Identify which cell holds the provided text, then report its [X, Y] central coordinate. 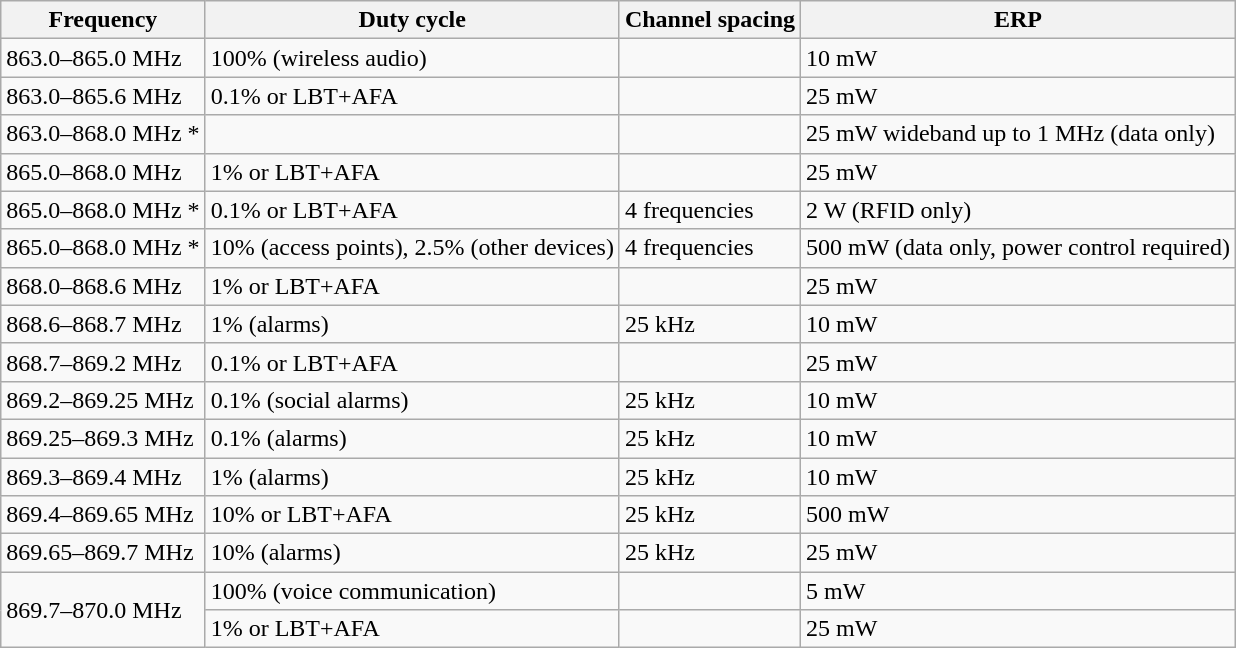
Duty cycle [412, 20]
869.65–869.7 MHz [103, 553]
500 mW (data only, power control required) [1018, 248]
869.4–869.65 MHz [103, 515]
2 W (RFID only) [1018, 210]
100% (wireless audio) [412, 58]
100% (voice communication) [412, 591]
0.1% (alarms) [412, 438]
868.6–868.7 MHz [103, 324]
863.0–868.0 MHz * [103, 134]
863.0–865.6 MHz [103, 96]
10% (access points), 2.5% (other devices) [412, 248]
868.7–869.2 MHz [103, 362]
869.2–869.25 MHz [103, 400]
500 mW [1018, 515]
863.0–865.0 MHz [103, 58]
ERP [1018, 20]
869.7–870.0 MHz [103, 610]
10% (alarms) [412, 553]
10% or LBT+AFA [412, 515]
Frequency [103, 20]
0.1% (social alarms) [412, 400]
865.0–868.0 MHz [103, 172]
869.25–869.3 MHz [103, 438]
868.0–868.6 MHz [103, 286]
5 mW [1018, 591]
869.3–869.4 MHz [103, 477]
25 mW wideband up to 1 MHz (data only) [1018, 134]
Channel spacing [710, 20]
